Find where the given text appears and provide that cell's center as [x, y] coordinate. 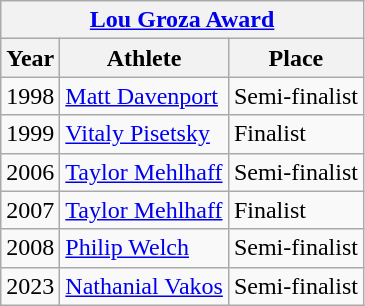
2006 [30, 172]
2008 [30, 248]
2023 [30, 286]
Lou Groza Award [182, 20]
Nathanial Vakos [144, 286]
Matt Davenport [144, 96]
Athlete [144, 58]
Vitaly Pisetsky [144, 134]
Year [30, 58]
1998 [30, 96]
Philip Welch [144, 248]
1999 [30, 134]
2007 [30, 210]
Place [296, 58]
